Output the (x, y) coordinate of the center of the cell containing the given text.  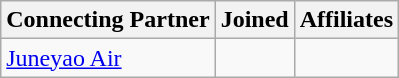
Juneyao Air (108, 58)
Connecting Partner (108, 20)
Affiliates (346, 20)
Joined (254, 20)
